Provide the [x, y] coordinate of the cell's center where the given text is located.  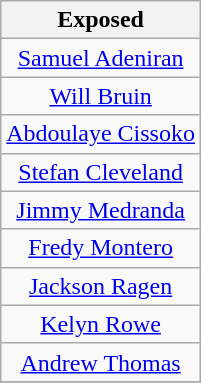
Jimmy Medranda [101, 210]
Exposed [101, 20]
Kelyn Rowe [101, 324]
Fredy Montero [101, 248]
Abdoulaye Cissoko [101, 134]
Will Bruin [101, 96]
Samuel Adeniran [101, 58]
Jackson Ragen [101, 286]
Andrew Thomas [101, 362]
Stefan Cleveland [101, 172]
